Return (X, Y) of the center of cell containing provided text 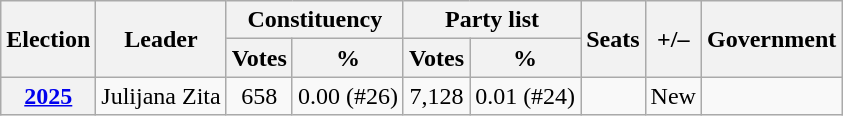
Leader (161, 39)
Government (771, 39)
Election (48, 39)
0.01 (#24) (526, 96)
Constituency (314, 20)
658 (259, 96)
Party list (492, 20)
Julijana Zita (161, 96)
Seats (613, 39)
+/– (673, 39)
2025 (48, 96)
7,128 (436, 96)
0.00 (#26) (348, 96)
New (673, 96)
